Find where the given text appears and provide that cell's center as (x, y) coordinate. 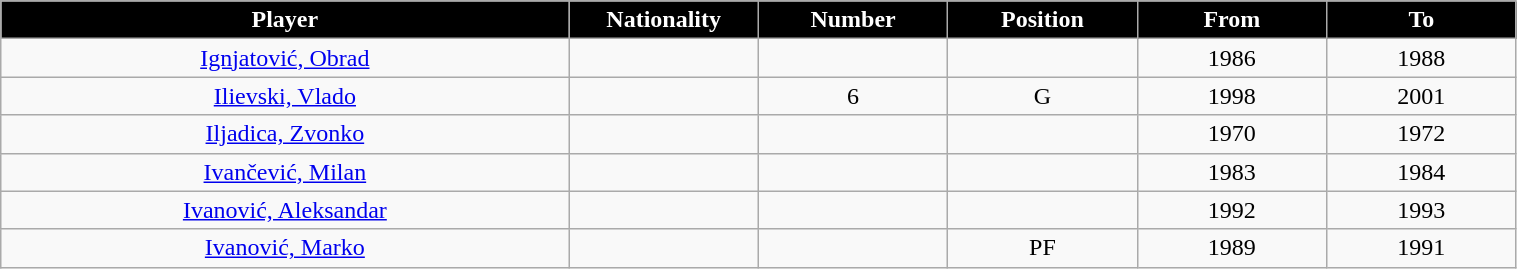
To (1422, 20)
Player (285, 20)
Ignjatović, Obrad (285, 58)
Ivanović, Marko (285, 248)
Nationality (664, 20)
6 (852, 96)
PF (1042, 248)
G (1042, 96)
Ivančević, Milan (285, 172)
Ilievski, Vlado (285, 96)
1984 (1422, 172)
Position (1042, 20)
1992 (1232, 210)
Iljadica, Zvonko (285, 134)
1970 (1232, 134)
2001 (1422, 96)
Number (852, 20)
1983 (1232, 172)
Ivanović, Aleksandar (285, 210)
1989 (1232, 248)
1991 (1422, 248)
1972 (1422, 134)
1998 (1232, 96)
1988 (1422, 58)
1986 (1232, 58)
1993 (1422, 210)
From (1232, 20)
